Capture the cell that displays the provided text and extract its [X, Y] central coordinate. 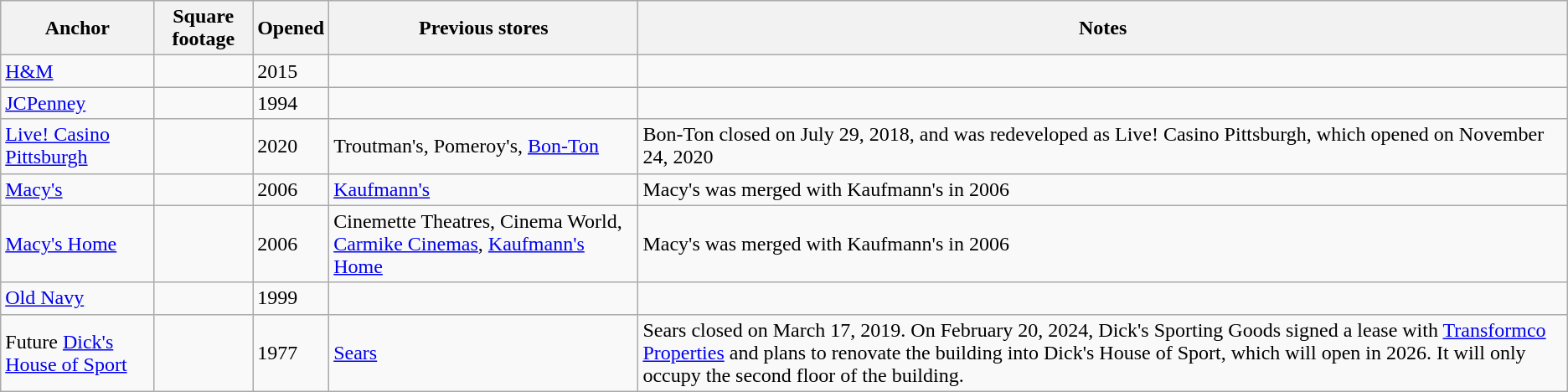
1999 [291, 298]
Notes [1102, 28]
Bon-Ton closed on July 29, 2018, and was redeveloped as Live! Casino Pittsburgh, which opened on November 24, 2020 [1102, 146]
JCPenney [77, 103]
2015 [291, 71]
Live! Casino Pittsburgh [77, 146]
Macy's Home [77, 244]
2020 [291, 146]
Anchor [77, 28]
Old Navy [77, 298]
Opened [291, 28]
Cinemette Theatres, Cinema World, Carmike Cinemas, Kaufmann's Home [484, 244]
Troutman's, Pomeroy's, Bon-Ton [484, 146]
Sears [484, 353]
Square footage [204, 28]
1994 [291, 103]
Macy's [77, 189]
Previous stores [484, 28]
Kaufmann's [484, 189]
H&M [77, 71]
Future Dick's House of Sport [77, 353]
1977 [291, 353]
